Determine the (x, y) coordinate at the center of the cell enclosing the given text.  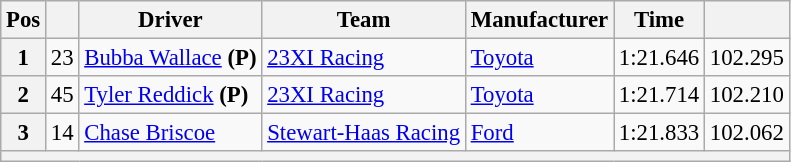
Tyler Reddick (P) (170, 95)
Pos (24, 20)
Bubba Wallace (P) (170, 58)
2 (24, 95)
102.210 (746, 95)
45 (62, 95)
Team (364, 20)
1:21.714 (660, 95)
Time (660, 20)
Driver (170, 20)
1:21.646 (660, 58)
Manufacturer (539, 20)
23 (62, 58)
3 (24, 133)
1:21.833 (660, 133)
102.062 (746, 133)
Ford (539, 133)
1 (24, 58)
14 (62, 133)
Chase Briscoe (170, 133)
Stewart-Haas Racing (364, 133)
102.295 (746, 58)
